From the cell containing the given text, extract its center point as (X, Y) coordinate. 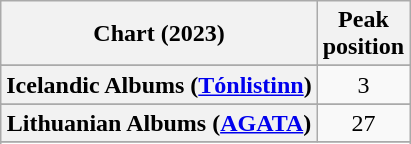
Icelandic Albums (Tónlistinn) (159, 85)
27 (363, 123)
3 (363, 85)
Chart (2023) (159, 34)
Lithuanian Albums (AGATA) (159, 123)
Peakposition (363, 34)
